Extract the (x, y) coordinate from the center of the cell holding the provided text.  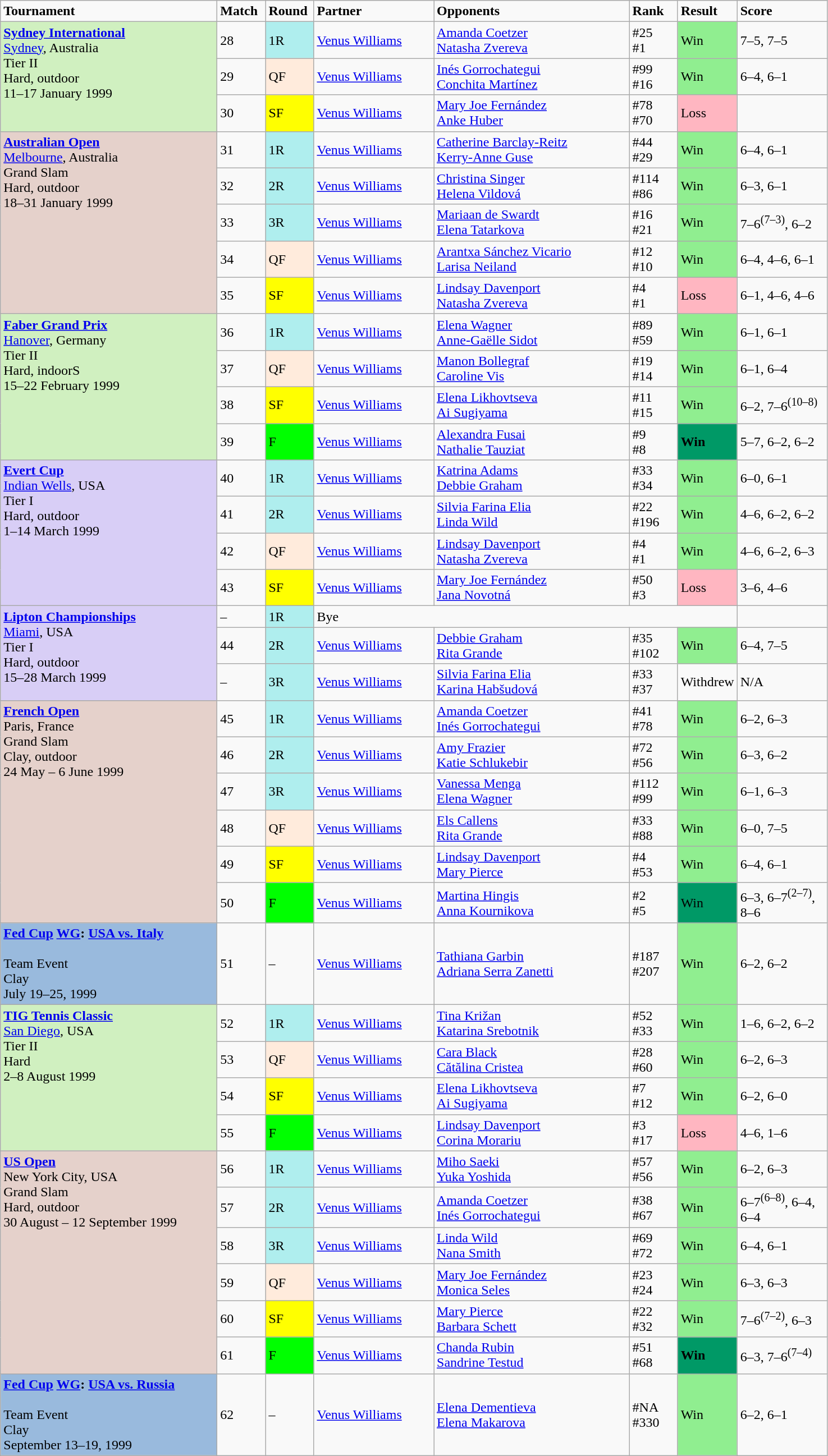
53 (241, 1059)
Els Callens Rita Grande (531, 828)
Australian Open Melbourne, AustraliaGrand SlamHard, outdoor18–31 January 1999 (109, 222)
34 (241, 259)
39 (241, 441)
#11#15 (653, 405)
#72#56 (653, 755)
Amy Frazier Katie Schlukebir (531, 755)
Fed Cup WG: USA vs. Italy Team Event Clay July 19–25, 1999 (109, 964)
#7#12 (653, 1096)
#35#102 (653, 645)
#2#5 (653, 903)
28 (241, 40)
#112#99 (653, 791)
#41#78 (653, 718)
#50#3 (653, 588)
Linda Wild Nana Smith (531, 1246)
Fed Cup WG: USA vs. Russia Team Event Clay September 13–19, 1999 (109, 1414)
Bye (525, 617)
30 (241, 113)
55 (241, 1132)
US Open New York City, USAGrand SlamHard, outdoor30 August – 12 September 1999 (109, 1262)
#NA#330 (653, 1414)
4–6, 6–2, 6–3 (783, 551)
60 (241, 1319)
7–6(7–2), 6–3 (783, 1319)
32 (241, 186)
Christina Singer Helena Vildová (531, 186)
#23#24 (653, 1283)
57 (241, 1207)
#3#17 (653, 1132)
6–4, 4–6, 6–1 (783, 259)
6–1, 6–4 (783, 368)
47 (241, 791)
6–1, 4–6, 4–6 (783, 295)
6–3, 6–1 (783, 186)
3–6, 4–6 (783, 588)
38 (241, 405)
#33#37 (653, 682)
7–6(7–3), 6–2 (783, 222)
TIG Tennis Classic San Diego, USATier IIHard2–8 August 1999 (109, 1078)
#28#60 (653, 1059)
Lipton Championships Miami, USATier IHard, outdoor15–28 March 1999 (109, 653)
N/A (783, 682)
42 (241, 551)
Tina Križan Katarina Srebotnik (531, 1023)
6–1, 6–1 (783, 332)
Mary Joe Fernández Jana Novotná (531, 588)
45 (241, 718)
Chanda Rubin Sandrine Testud (531, 1356)
Mary Joe Fernández Monica Seles (531, 1283)
Manon Bollegraf Caroline Vis (531, 368)
41 (241, 515)
6–0, 7–5 (783, 828)
Mary Joe Fernández Anke Huber (531, 113)
6–7(6–8), 6–4, 6–4 (783, 1207)
48 (241, 828)
Score (783, 11)
33 (241, 222)
31 (241, 149)
1–6, 6–2, 6–2 (783, 1023)
Result (707, 11)
Mary Pierce Barbara Schett (531, 1319)
Inés Gorrochategui Conchita Martínez (531, 76)
Miho Saeki Yuka Yoshida (531, 1169)
#44#29 (653, 149)
Mariaan de Swardt Elena Tatarkova (531, 222)
#9#8 (653, 441)
6–1, 6–3 (783, 791)
#38#67 (653, 1207)
44 (241, 645)
#12#10 (653, 259)
Silvia Farina Elia Linda Wild (531, 515)
Vanessa Menga Elena Wagner (531, 791)
#57#56 (653, 1169)
Elena Dementieva Elena Makarova (531, 1414)
6–3, 6–3 (783, 1283)
52 (241, 1023)
#22#32 (653, 1319)
29 (241, 76)
43 (241, 588)
49 (241, 864)
36 (241, 332)
62 (241, 1414)
Faber Grand Prix Hanover, GermanyTier IIHard, indoorS15–22 February 1999 (109, 387)
Match (241, 11)
4–6, 6–2, 6–2 (783, 515)
Alexandra Fusai Nathalie Tauziat (531, 441)
Tathiana Garbin Adriana Serra Zanetti (531, 964)
Evert Cup Indian Wells, USATier IHard, outdoor1–14 March 1999 (109, 533)
6–0, 6–1 (783, 478)
58 (241, 1246)
Elena Wagner Anne-Gaëlle Sidot (531, 332)
Partner (374, 11)
Silvia Farina Elia Karina Habšudová (531, 682)
#16#21 (653, 222)
French Open Paris, FranceGrand SlamClay, outdoor24 May – 6 June 1999 (109, 811)
Lindsay Davenport Mary Pierce (531, 864)
#33#34 (653, 478)
40 (241, 478)
Martina Hingis Anna Kournikova (531, 903)
35 (241, 295)
6–2, 6–0 (783, 1096)
Withdrew (707, 682)
37 (241, 368)
6–2, 7–6(10–8) (783, 405)
Round (290, 11)
Cara Black Cătălina Cristea (531, 1059)
6–2, 6–1 (783, 1414)
#114#86 (653, 186)
56 (241, 1169)
Debbie Graham Rita Grande (531, 645)
#19#14 (653, 368)
Catherine Barclay-Reitz Kerry-Anne Guse (531, 149)
#4#53 (653, 864)
Opponents (531, 11)
6–3, 7–6(7–4) (783, 1356)
#22#196 (653, 515)
6–3, 6–7(2–7), 8–6 (783, 903)
#25#1 (653, 40)
Arantxa Sánchez Vicario Larisa Neiland (531, 259)
7–5, 7–5 (783, 40)
#99#16 (653, 76)
#33#88 (653, 828)
#187#207 (653, 964)
6–4, 7–5 (783, 645)
Tournament (109, 11)
59 (241, 1283)
51 (241, 964)
5–7, 6–2, 6–2 (783, 441)
#52#33 (653, 1023)
Sydney International Sydney, AustraliaTier IIHard, outdoor11–17 January 1999 (109, 76)
#78#70 (653, 113)
#69#72 (653, 1246)
6–3, 6–2 (783, 755)
4–6, 1–6 (783, 1132)
50 (241, 903)
54 (241, 1096)
Amanda Coetzer Natasha Zvereva (531, 40)
6–2, 6–2 (783, 964)
61 (241, 1356)
Rank (653, 11)
#89#59 (653, 332)
46 (241, 755)
Lindsay Davenport Corina Morariu (531, 1132)
#51#68 (653, 1356)
Katrina Adams Debbie Graham (531, 478)
